Output the (X, Y) coordinate of the center of the cell containing the given text.  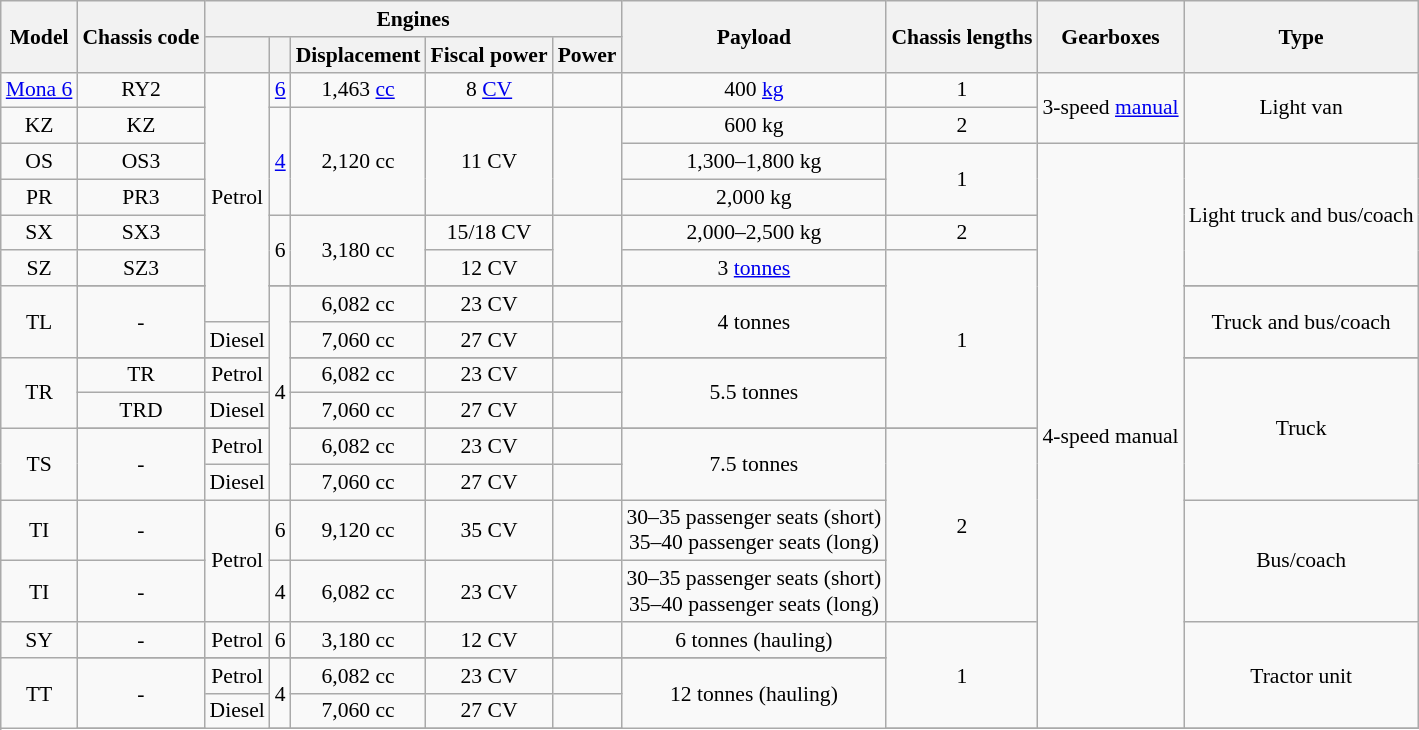
Displacement (358, 55)
15/18 CV (490, 233)
Model (40, 36)
7.5 tonnes (754, 464)
Payload (754, 36)
Type (1302, 36)
PR3 (140, 197)
35 CV (490, 530)
9,120 cc (358, 530)
Chassis lengths (962, 36)
3-speed manual (1110, 108)
RY2 (140, 90)
PR (40, 197)
Light truck and bus/coach (1302, 215)
SX (40, 233)
Gearboxes (1110, 36)
Engines (414, 19)
Truck and bus/coach (1302, 322)
2,000–2,500 kg (754, 233)
600 kg (754, 126)
Light van (1302, 108)
5.5 tonnes (754, 392)
2,120 cc (358, 162)
Truck (1302, 428)
11 CV (490, 162)
SX3 (140, 233)
Power (588, 55)
1,463 cc (358, 90)
2,000 kg (754, 197)
6 tonnes (hauling) (754, 640)
TS (40, 464)
Chassis code (140, 36)
SY (40, 640)
4 tonnes (754, 322)
400 kg (754, 90)
Mona 6 (40, 90)
12 tonnes (hauling) (754, 694)
8 CV (490, 90)
TRD (140, 411)
TL (40, 322)
Fiscal power (490, 55)
SZ (40, 269)
TT (40, 694)
SZ3 (140, 269)
1,300–1,800 kg (754, 162)
OS (40, 162)
Bus/coach (1302, 561)
OS3 (140, 162)
Tractor unit (1302, 676)
4-speed manual (1110, 436)
3 tonnes (754, 269)
